Output the (X, Y) coordinate of the center of the cell containing the given text.  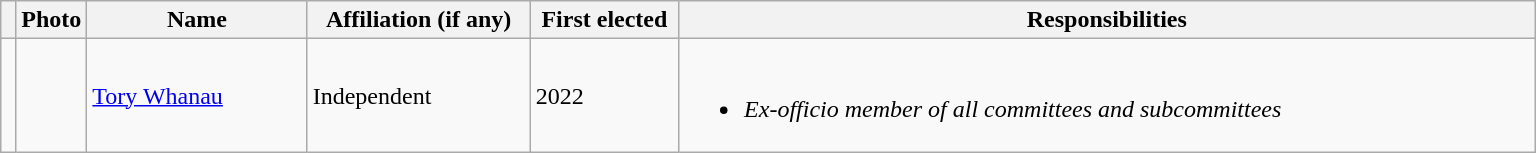
Ex-officio member of all committees and subcommittees (1107, 96)
Responsibilities (1107, 20)
Name (197, 20)
Independent (418, 96)
First elected (604, 20)
Affiliation (if any) (418, 20)
Tory Whanau (197, 96)
Photo (52, 20)
2022 (604, 96)
